Search for the cell housing the specified text and yield its [x, y] center coordinate. 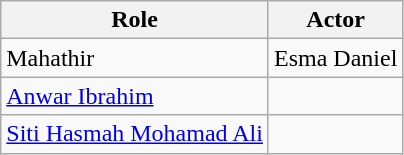
Mahathir [135, 58]
Anwar Ibrahim [135, 96]
Actor [335, 20]
Role [135, 20]
Siti Hasmah Mohamad Ali [135, 134]
Esma Daniel [335, 58]
